For the text-containing cell, return its midpoint in (X, Y) coordinate format. 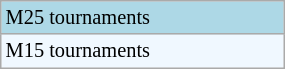
M15 tournaments (142, 51)
M25 tournaments (142, 17)
